Pinpoint the cell where the given text exists, returning its [X, Y] midpoint coordinate. 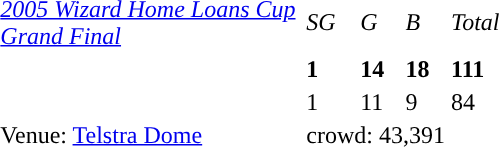
14 [380, 69]
18 [425, 69]
11 [380, 102]
9 [425, 102]
